Return [x, y] of the center of cell containing provided text 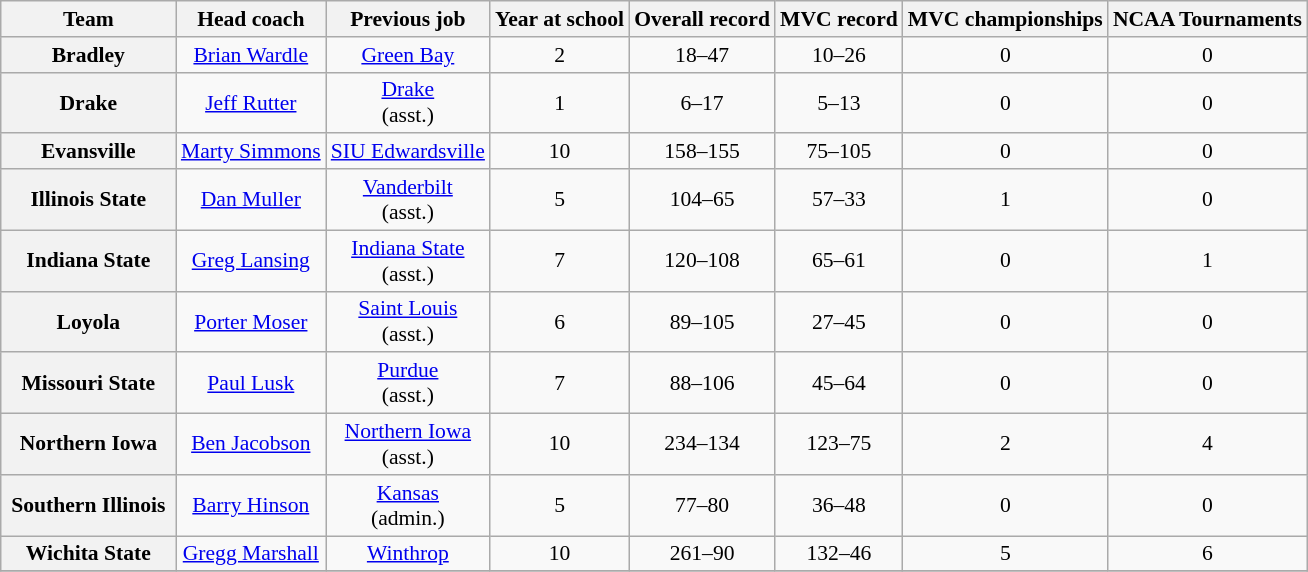
Brian Wardle [251, 55]
158–155 [702, 152]
Northern Iowa(asst.) [408, 444]
Drake(asst.) [408, 102]
18–47 [702, 55]
123–75 [839, 444]
261–90 [702, 554]
MVC record [839, 19]
5–13 [839, 102]
Greg Lansing [251, 260]
77–80 [702, 506]
Indiana State [88, 260]
Drake [88, 102]
45–64 [839, 384]
120–108 [702, 260]
Loyola [88, 322]
88–106 [702, 384]
Missouri State [88, 384]
6–17 [702, 102]
89–105 [702, 322]
Paul Lusk [251, 384]
Marty Simmons [251, 152]
Indiana State(asst.) [408, 260]
57–33 [839, 200]
Evansville [88, 152]
SIU Edwardsville [408, 152]
Dan Muller [251, 200]
Previous job [408, 19]
Bradley [88, 55]
65–61 [839, 260]
Barry Hinson [251, 506]
MVC championships [1006, 19]
Kansas(admin.) [408, 506]
Year at school [560, 19]
Illinois State [88, 200]
132–46 [839, 554]
Green Bay [408, 55]
Jeff Rutter [251, 102]
Vanderbilt(asst.) [408, 200]
75–105 [839, 152]
Gregg Marshall [251, 554]
Team [88, 19]
36–48 [839, 506]
Winthrop [408, 554]
Wichita State [88, 554]
27–45 [839, 322]
Head coach [251, 19]
104–65 [702, 200]
Porter Moser [251, 322]
4 [1208, 444]
10–26 [839, 55]
Northern Iowa [88, 444]
NCAA Tournaments [1208, 19]
Southern Illinois [88, 506]
Purdue(asst.) [408, 384]
Saint Louis(asst.) [408, 322]
234–134 [702, 444]
Overall record [702, 19]
Ben Jacobson [251, 444]
